Scan for the cell matching the given text and deliver its (X, Y) coordinate at center. 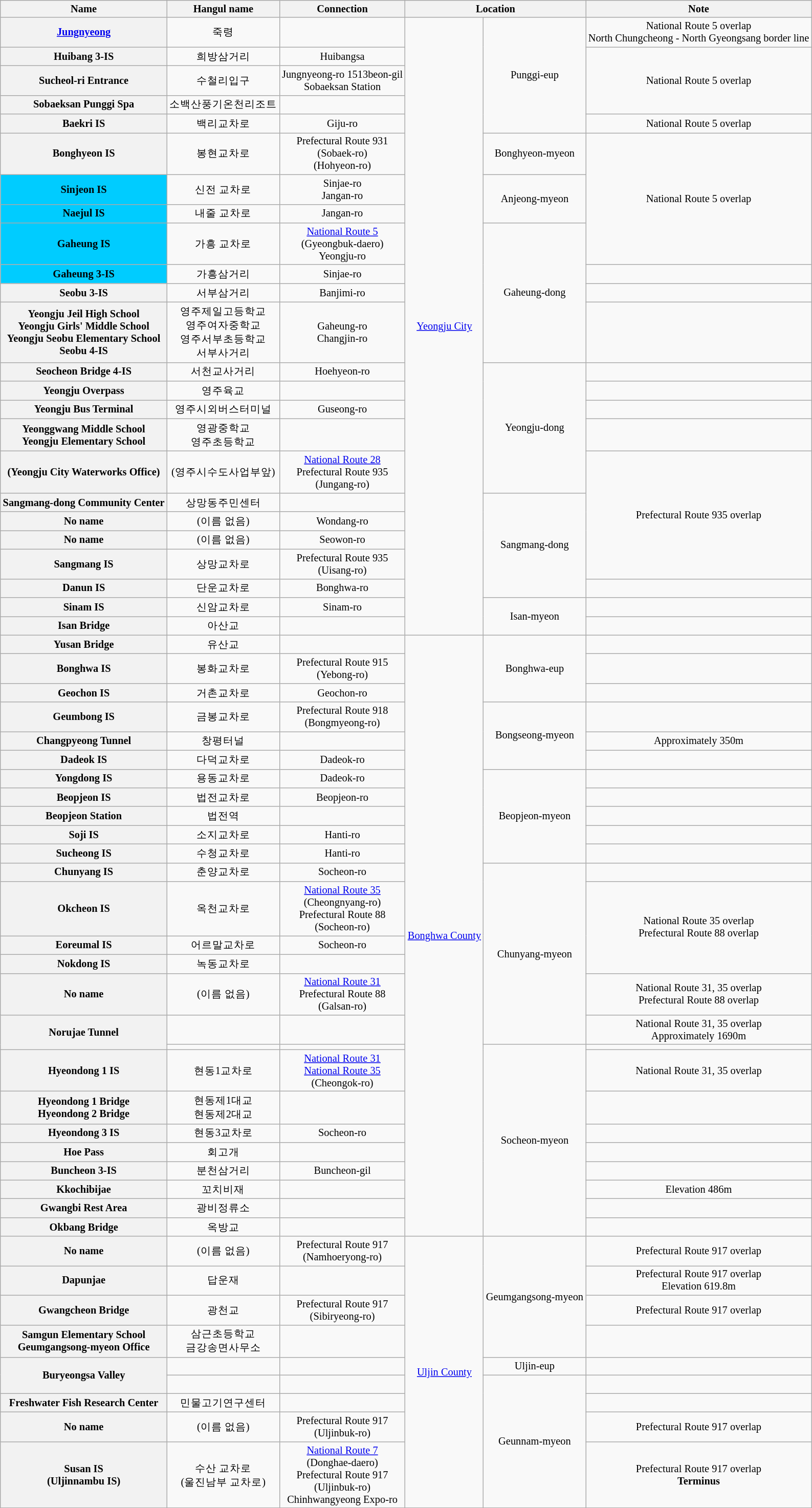
Beopjeon Station (84, 816)
신전 교차로 (223, 189)
Hoe Pass (84, 1152)
녹동교차로 (223, 964)
Guseong-ro (342, 409)
Danun IS (84, 588)
Susan IS(Uljinnambu IS) (84, 1475)
상망동주민센터 (223, 502)
소지교차로 (223, 835)
영주제일고등학교영주여자중학교영주서부초등학교서부사거리 (223, 332)
Chunyang-myeon (535, 954)
현동3교차로 (223, 1133)
Gaheung-dong (535, 293)
가흥삼거리 (223, 274)
백리교차로 (223, 124)
Baekri IS (84, 124)
Hyeondong 1 IS (84, 1070)
Wondang-ro (342, 521)
Punggi-eup (535, 75)
Bongseong-myeon (535, 736)
Jungnyeong (84, 32)
희방삼거리 (223, 56)
가흥 교차로 (223, 244)
분천삼거리 (223, 1171)
Buryeongsa Valley (84, 1375)
National Route 31, 35 overlapApproximately 1690m (699, 1030)
Sinjae-ro (342, 274)
Yeongju City (444, 326)
National Route 31, 35 overlapPrefectural Route 88 overlap (699, 994)
Dapunjae (84, 1280)
Hyeondong 3 IS (84, 1133)
Beopjeon-ro (342, 797)
Yeongju Jeil High SchoolYeongju Girls' Middle SchoolYeongju Seobu Elementary SchoolSeobu 4-IS (84, 332)
소백산풍기온천리조트 (223, 104)
Approximately 350m (699, 741)
Seobu 3-IS (84, 293)
Prefectural Route 917(Sibiryeong-ro) (342, 1310)
Geochon-ro (342, 693)
Okbang Bridge (84, 1227)
Hangul name (223, 9)
옥천교차로 (223, 909)
Prefectural Route 935(Uisang-ro) (342, 564)
(영주시수도사업부앞) (223, 472)
상망교차로 (223, 564)
신암교차로 (223, 607)
Beopjeon IS (84, 797)
Hyeondong 1 BridgeHyeondong 2 Bridge (84, 1107)
Sangmang-dong (535, 545)
Seowon-ro (342, 539)
National Route 35 overlapPrefectural Route 88 overlap (699, 927)
서부삼거리 (223, 293)
Buncheon 3-IS (84, 1171)
National Route 31Prefectural Route 88(Galsan-ro) (342, 994)
Gwangcheon Bridge (84, 1310)
꼬치비재 (223, 1189)
옥방교 (223, 1227)
Prefectural Route 931(Sobaek-ro)(Hohyeon-ro) (342, 154)
Sinjeon IS (84, 189)
Bonghyeon-myeon (535, 154)
어르말교차로 (223, 945)
광천교 (223, 1310)
National Route 7(Donghae-daero)Prefectural Route 917(Uljinbuk-ro)Chinhwangyeong Expo-ro (342, 1475)
Yeongju-dong (535, 428)
Prefectural Route 917 overlapElevation 619.8m (699, 1280)
영주시외버스터미널 (223, 409)
유산교 (223, 645)
영주육교 (223, 391)
Soji IS (84, 835)
삼근초등학교금강송면사무소 (223, 1341)
National Route 31National Route 35(Cheongok-ro) (342, 1070)
수청교차로 (223, 854)
Seocheon Bridge 4-IS (84, 371)
Okcheon IS (84, 909)
법전교차로 (223, 797)
Banjimi-ro (342, 293)
Buncheon-gil (342, 1171)
현동1교차로 (223, 1070)
Gaheung 3-IS (84, 274)
광비정류소 (223, 1208)
Huibangsa (342, 56)
Jungnyeong-ro 1513beon-gilSobaeksan Station (342, 80)
Connection (342, 9)
Yongdong IS (84, 779)
Sucheong IS (84, 854)
봉화교차로 (223, 668)
Location (495, 9)
Name (84, 9)
National Route 5 overlapNorth Chungcheong - North Gyeongsang border line (699, 32)
Gwangbi Rest Area (84, 1208)
Norujae Tunnel (84, 1032)
Prefectural Route 915(Yebong-ro) (342, 668)
Sobaeksan Punggi Spa (84, 104)
Uljin-eup (535, 1366)
Gaheung IS (84, 244)
Yusan Bridge (84, 645)
Isan Bridge (84, 625)
Geunnam-myeon (535, 1441)
수산 교차로(울진남부 교차로) (223, 1475)
Samgun Elementary SchoolGeumgangsong-myeon Office (84, 1341)
Bonghwa County (444, 935)
Geumgangsong-myeon (535, 1297)
Bonghyeon IS (84, 154)
Socheon-myeon (535, 1140)
Prefectural Route 935 overlap (699, 515)
답운재 (223, 1280)
Prefectural Route 918(Bongmyeong-ro) (342, 717)
Yeongju Bus Terminal (84, 409)
거촌교차로 (223, 693)
죽령 (223, 32)
Hoehyeon-ro (342, 371)
Anjeong-myeon (535, 199)
Nokdong IS (84, 964)
Isan-myeon (535, 616)
회고개 (223, 1152)
Sangmang IS (84, 564)
현동제1대교현동제2대교 (223, 1107)
Beopjeon-myeon (535, 816)
Sangmang-dong Community Center (84, 502)
춘양교차로 (223, 872)
Geumbong IS (84, 717)
Jangan-ro (342, 214)
금봉교차로 (223, 717)
Naejul IS (84, 214)
Gaheung-roChangjin-ro (342, 332)
창평터널 (223, 741)
Geochon IS (84, 693)
Prefectural Route 917 overlapTerminus (699, 1475)
(Yeongju City Waterworks Office) (84, 472)
수철리입구 (223, 80)
Prefectural Route 917(Namhoeryong-ro) (342, 1251)
National Route 31, 35 overlap (699, 1070)
Elevation 486m (699, 1189)
National Route 5(Gyeongbuk-daero)Yeongju-ro (342, 244)
서천교사거리 (223, 371)
Sinam-ro (342, 607)
아산교 (223, 625)
Yeongju Overpass (84, 391)
봉현교차로 (223, 154)
Huibang 3-IS (84, 56)
단운교차로 (223, 588)
내줄 교차로 (223, 214)
법전역 (223, 816)
Sinam IS (84, 607)
Eoreumal IS (84, 945)
Prefectural Route 917(Uljinbuk-ro) (342, 1427)
National Route 35(Cheongnyang-ro)Prefectural Route 88(Socheon-ro) (342, 909)
Changpyeong Tunnel (84, 741)
Yeonggwang Middle SchoolYeongju Elementary School (84, 435)
Bonghwa-eup (535, 668)
용동교차로 (223, 779)
Chunyang IS (84, 872)
Kkochibijae (84, 1189)
다덕교차로 (223, 759)
Note (699, 9)
Uljin County (444, 1372)
Freshwater Fish Research Center (84, 1403)
Bonghwa-ro (342, 588)
Bonghwa IS (84, 668)
Sinjae-roJangan-ro (342, 189)
민물고기연구센터 (223, 1403)
Giju-ro (342, 124)
영광중학교영주초등학교 (223, 435)
Sucheol-ri Entrance (84, 80)
National Route 28Prefectural Route 935(Jungang-ro) (342, 472)
Dadeok IS (84, 759)
